Search for the cell housing the specified text and yield its (x, y) center coordinate. 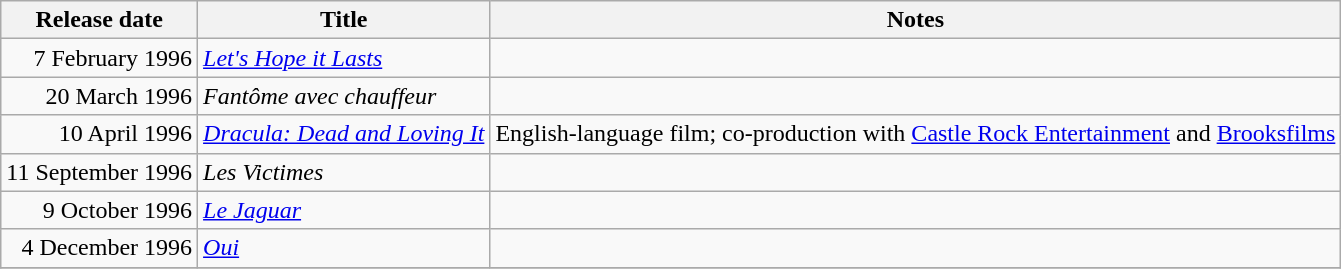
11 September 1996 (100, 172)
9 October 1996 (100, 210)
Oui (344, 248)
4 December 1996 (100, 248)
Notes (916, 20)
Le Jaguar (344, 210)
Release date (100, 20)
7 February 1996 (100, 58)
English-language film; co-production with Castle Rock Entertainment and Brooksfilms (916, 134)
Title (344, 20)
Let's Hope it Lasts (344, 58)
Dracula: Dead and Loving It (344, 134)
10 April 1996 (100, 134)
Les Victimes (344, 172)
Fantôme avec chauffeur (344, 96)
20 March 1996 (100, 96)
